Detect which cell encompasses the target text, then output its [X, Y] center coordinate. 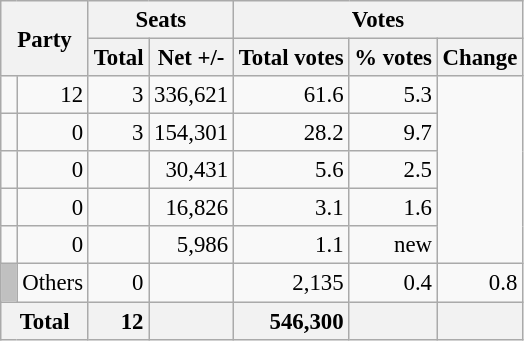
154,301 [192, 133]
Seats [160, 20]
546,300 [290, 321]
3.1 [290, 208]
2.5 [393, 170]
0.4 [393, 283]
61.6 [290, 95]
5.3 [393, 95]
1.6 [393, 208]
5,986 [192, 245]
new [393, 245]
Net +/- [192, 58]
30,431 [192, 170]
336,621 [192, 95]
2,135 [290, 283]
% votes [393, 58]
1.1 [290, 245]
Total votes [290, 58]
28.2 [290, 133]
16,826 [192, 208]
0.8 [480, 283]
Others [52, 283]
Votes [378, 20]
5.6 [290, 170]
Change [480, 58]
9.7 [393, 133]
Party [45, 38]
